Find where the given text appears and provide that cell's center as (X, Y) coordinate. 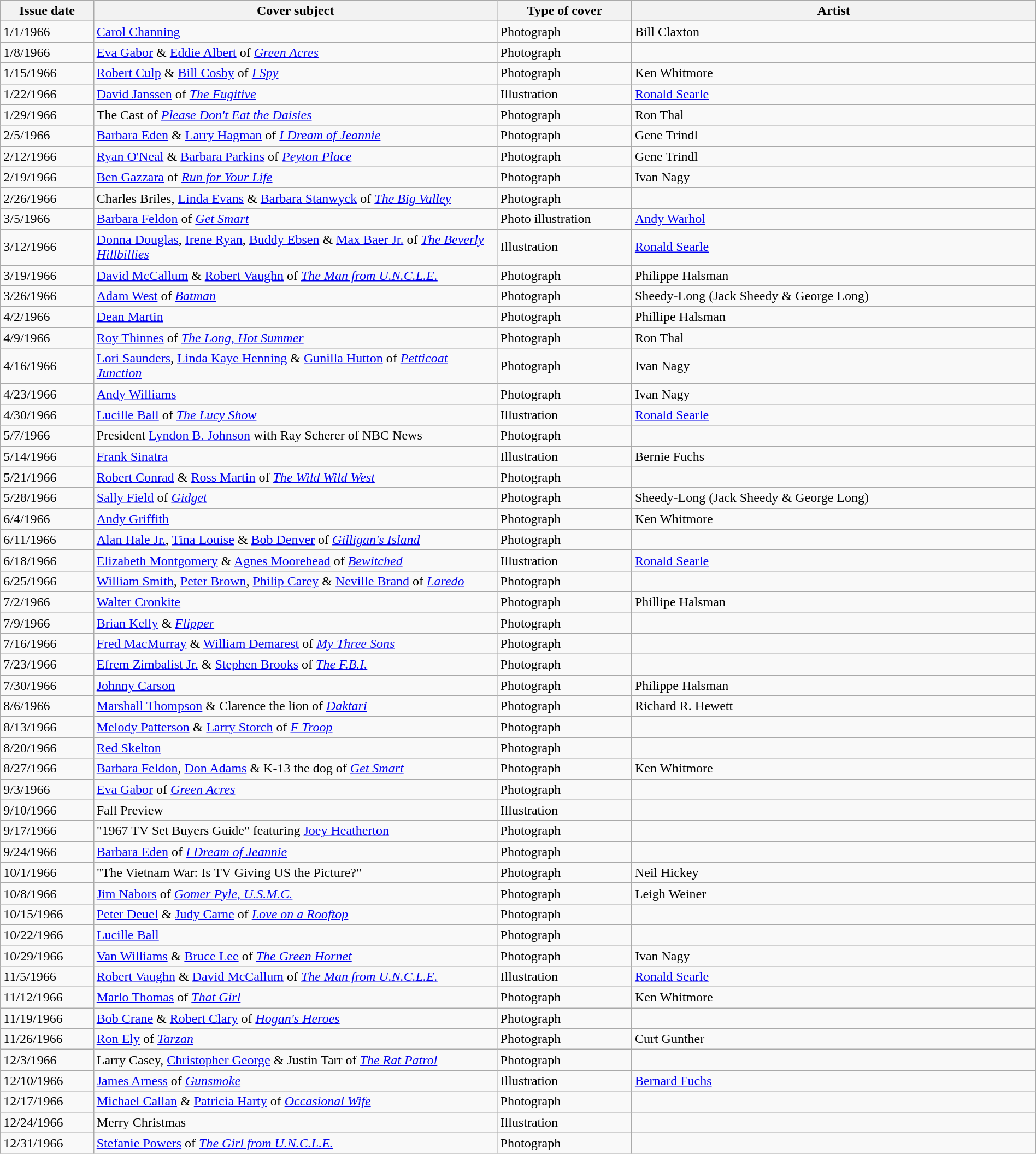
Bernie Fuchs (834, 456)
2/19/1966 (47, 177)
James Arness of Gunsmoke (295, 1081)
Carol Channing (295, 32)
4/9/1966 (47, 338)
3/12/1966 (47, 247)
Dean Martin (295, 317)
Marshall Thompson & Clarence the lion of Daktari (295, 706)
Walter Cronkite (295, 602)
4/2/1966 (47, 317)
3/26/1966 (47, 296)
Johnny Carson (295, 686)
8/13/1966 (47, 727)
4/16/1966 (47, 366)
"The Vietnam War: Is TV Giving US the Picture?" (295, 872)
11/19/1966 (47, 1018)
Curt Gunther (834, 1039)
Lori Saunders, Linda Kaye Henning & Gunilla Hutton of Petticoat Junction (295, 366)
Andy Griffith (295, 519)
Peter Deuel & Judy Carne of Love on a Rooftop (295, 914)
Eva Gabor of Green Acres (295, 789)
1/1/1966 (47, 32)
5/7/1966 (47, 436)
7/9/1966 (47, 623)
9/10/1966 (47, 810)
Issue date (47, 11)
3/5/1966 (47, 219)
Artist (834, 11)
10/1/1966 (47, 872)
Eva Gabor & Eddie Albert of Green Acres (295, 52)
Red Skelton (295, 748)
Barbara Eden & Larry Hagman of I Dream of Jeannie (295, 136)
Type of cover (564, 11)
5/28/1966 (47, 498)
12/24/1966 (47, 1122)
4/30/1966 (47, 415)
David Janssen of The Fugitive (295, 94)
Larry Casey, Christopher George & Justin Tarr of The Rat Patrol (295, 1060)
Neil Hickey (834, 872)
Bill Claxton (834, 32)
Melody Patterson & Larry Storch of F Troop (295, 727)
2/12/1966 (47, 156)
9/24/1966 (47, 852)
Marlo Thomas of That Girl (295, 998)
12/10/1966 (47, 1081)
2/26/1966 (47, 198)
President Lyndon B. Johnson with Ray Scherer of NBC News (295, 436)
Ryan O'Neal & Barbara Parkins of Peyton Place (295, 156)
9/3/1966 (47, 789)
Bob Crane & Robert Clary of Hogan's Heroes (295, 1018)
6/11/1966 (47, 540)
Fred MacMurray & William Demarest of My Three Sons (295, 644)
Alan Hale Jr., Tina Louise & Bob Denver of Gilligan's Island (295, 540)
Barbara Feldon of Get Smart (295, 219)
William Smith, Peter Brown, Philip Carey & Neville Brand of Laredo (295, 581)
1/15/1966 (47, 73)
Brian Kelly & Flipper (295, 623)
12/3/1966 (47, 1060)
Van Williams & Bruce Lee of The Green Hornet (295, 956)
6/18/1966 (47, 560)
Charles Briles, Linda Evans & Barbara Stanwyck of The Big Valley (295, 198)
8/20/1966 (47, 748)
Ben Gazzara of Run for Your Life (295, 177)
David McCallum & Robert Vaughn of The Man from U.N.C.L.E. (295, 275)
Leigh Weiner (834, 893)
5/14/1966 (47, 456)
7/23/1966 (47, 665)
Merry Christmas (295, 1122)
10/15/1966 (47, 914)
Efrem Zimbalist Jr. & Stephen Brooks of The F.B.I. (295, 665)
Barbara Eden of I Dream of Jeannie (295, 852)
Lucille Ball of The Lucy Show (295, 415)
Robert Vaughn & David McCallum of The Man from U.N.C.L.E. (295, 977)
1/8/1966 (47, 52)
12/17/1966 (47, 1102)
Frank Sinatra (295, 456)
Cover subject (295, 11)
The Cast of Please Don't Eat the Daisies (295, 115)
11/12/1966 (47, 998)
"1967 TV Set Buyers Guide" featuring Joey Heatherton (295, 831)
7/16/1966 (47, 644)
Sally Field of Gidget (295, 498)
Adam West of Batman (295, 296)
10/29/1966 (47, 956)
12/31/1966 (47, 1143)
Lucille Ball (295, 935)
Photo illustration (564, 219)
Michael Callan & Patricia Harty of Occasional Wife (295, 1102)
Donna Douglas, Irene Ryan, Buddy Ebsen & Max Baer Jr. of The Beverly Hillbillies (295, 247)
6/25/1966 (47, 581)
11/26/1966 (47, 1039)
7/30/1966 (47, 686)
10/22/1966 (47, 935)
7/2/1966 (47, 602)
Ron Ely of Tarzan (295, 1039)
1/22/1966 (47, 94)
11/5/1966 (47, 977)
3/19/1966 (47, 275)
Robert Culp & Bill Cosby of I Spy (295, 73)
10/8/1966 (47, 893)
9/17/1966 (47, 831)
Bernard Fuchs (834, 1081)
6/4/1966 (47, 519)
8/6/1966 (47, 706)
Robert Conrad & Ross Martin of The Wild Wild West (295, 477)
Andy Williams (295, 394)
8/27/1966 (47, 769)
Elizabeth Montgomery & Agnes Moorehead of Bewitched (295, 560)
Stefanie Powers of The Girl from U.N.C.L.E. (295, 1143)
Fall Preview (295, 810)
4/23/1966 (47, 394)
1/29/1966 (47, 115)
2/5/1966 (47, 136)
Roy Thinnes of The Long, Hot Summer (295, 338)
Andy Warhol (834, 219)
Richard R. Hewett (834, 706)
Barbara Feldon, Don Adams & K-13 the dog of Get Smart (295, 769)
Jim Nabors of Gomer Pyle, U.S.M.C. (295, 893)
5/21/1966 (47, 477)
